Capture the cell that displays the provided text and extract its [x, y] central coordinate. 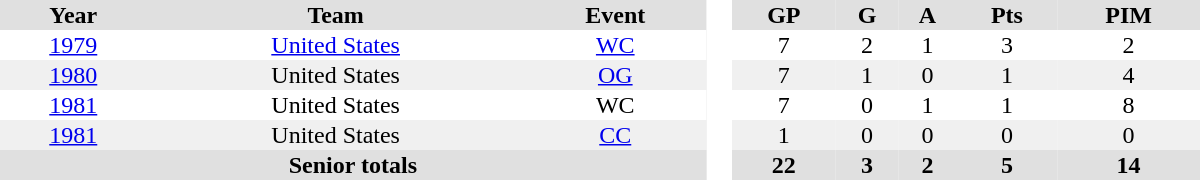
1980 [74, 75]
A [927, 15]
GP [784, 15]
PIM [1128, 15]
Senior totals [353, 165]
OG [616, 75]
G [867, 15]
4 [1128, 75]
Event [616, 15]
14 [1128, 165]
Year [74, 15]
5 [1008, 165]
Pts [1008, 15]
8 [1128, 105]
22 [784, 165]
CC [616, 135]
Team [336, 15]
1979 [74, 45]
